Determine the (X, Y) coordinate at the center of the cell enclosing the given text.  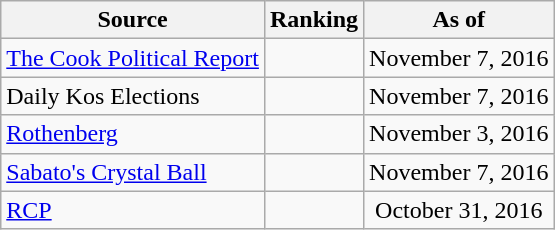
Sabato's Crystal Ball (133, 172)
Source (133, 20)
As of (459, 20)
Ranking (314, 20)
October 31, 2016 (459, 210)
November 3, 2016 (459, 134)
Rothenberg (133, 134)
Daily Kos Elections (133, 96)
The Cook Political Report (133, 58)
RCP (133, 210)
